Locate the cell with the specified text and output its [x, y] center coordinate. 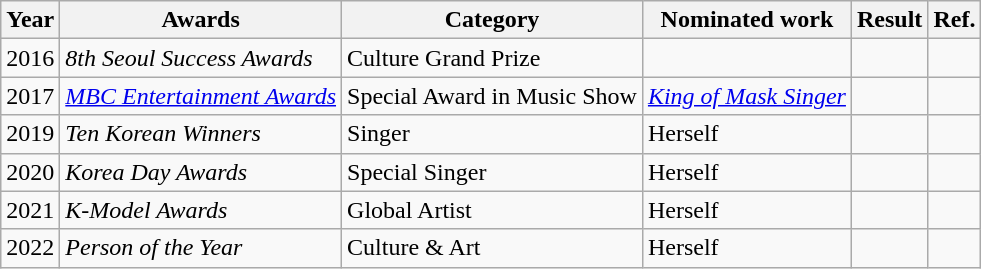
K-Model Awards [201, 210]
Person of the Year [201, 248]
2021 [30, 210]
Global Artist [492, 210]
Awards [201, 20]
Ten Korean Winners [201, 134]
Korea Day Awards [201, 172]
Year [30, 20]
Special Award in Music Show [492, 96]
King of Mask Singer [746, 96]
Culture & Art [492, 248]
Nominated work [746, 20]
2020 [30, 172]
Culture Grand Prize [492, 58]
Category [492, 20]
2017 [30, 96]
Ref. [954, 20]
MBC Entertainment Awards [201, 96]
Special Singer [492, 172]
2022 [30, 248]
Singer [492, 134]
2019 [30, 134]
8th Seoul Success Awards [201, 58]
Result [889, 20]
2016 [30, 58]
